From the cell containing the given text, extract its center point as [X, Y] coordinate. 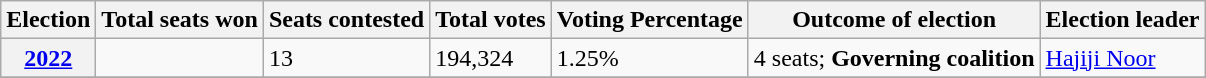
Total votes [491, 20]
Outcome of election [894, 20]
Hajiji Noor [1122, 58]
Total seats won [180, 20]
194,324 [491, 58]
13 [346, 58]
2022 [48, 58]
Voting Percentage [650, 20]
4 seats; Governing coalition [894, 58]
Seats contested [346, 20]
1.25% [650, 58]
Election leader [1122, 20]
Election [48, 20]
